Pinpoint the cell where the given text exists, returning its (X, Y) midpoint coordinate. 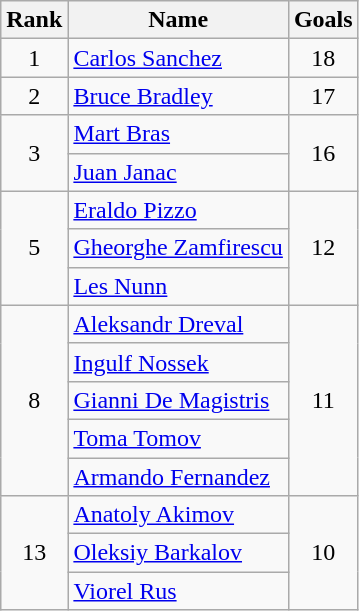
Eraldo Pizzo (178, 210)
Mart Bras (178, 134)
Gianni De Magistris (178, 400)
Name (178, 20)
Viorel Rus (178, 591)
12 (323, 248)
10 (323, 553)
11 (323, 400)
17 (323, 96)
Bruce Bradley (178, 96)
Anatoly Akimov (178, 515)
16 (323, 153)
Goals (323, 20)
Oleksiy Barkalov (178, 553)
Carlos Sanchez (178, 58)
Aleksandr Dreval (178, 324)
2 (34, 96)
5 (34, 248)
Armando Fernandez (178, 477)
1 (34, 58)
13 (34, 553)
Gheorghe Zamfirescu (178, 248)
Toma Tomov (178, 438)
Rank (34, 20)
Les Nunn (178, 286)
8 (34, 400)
Ingulf Nossek (178, 362)
Juan Janac (178, 172)
3 (34, 153)
18 (323, 58)
